Determine the (x, y) coordinate at the center of the cell enclosing the given text.  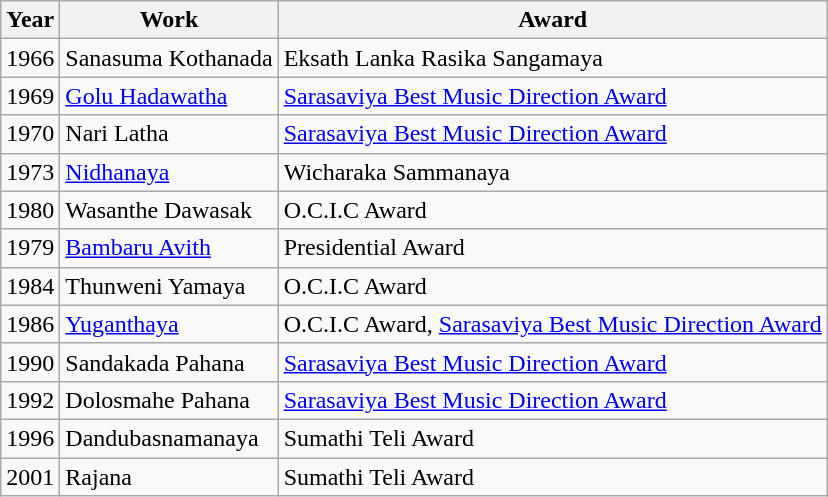
Wasanthe Dawasak (169, 210)
1970 (30, 134)
1973 (30, 172)
1992 (30, 400)
Nidhanaya (169, 172)
1969 (30, 96)
Sandakada Pahana (169, 362)
O.C.I.C Award, Sarasaviya Best Music Direction Award (552, 324)
1990 (30, 362)
2001 (30, 477)
Sanasuma Kothanada (169, 58)
1966 (30, 58)
Presidential Award (552, 248)
Wicharaka Sammanaya (552, 172)
Award (552, 20)
Dolosmahe Pahana (169, 400)
1979 (30, 248)
Year (30, 20)
Yuganthaya (169, 324)
Rajana (169, 477)
1996 (30, 438)
1986 (30, 324)
Eksath Lanka Rasika Sangamaya (552, 58)
Thunweni Yamaya (169, 286)
1984 (30, 286)
1980 (30, 210)
Bambaru Avith (169, 248)
Work (169, 20)
Golu Hadawatha (169, 96)
Dandubasnamanaya (169, 438)
Nari Latha (169, 134)
